Pinpoint the cell where the given text exists, returning its [X, Y] midpoint coordinate. 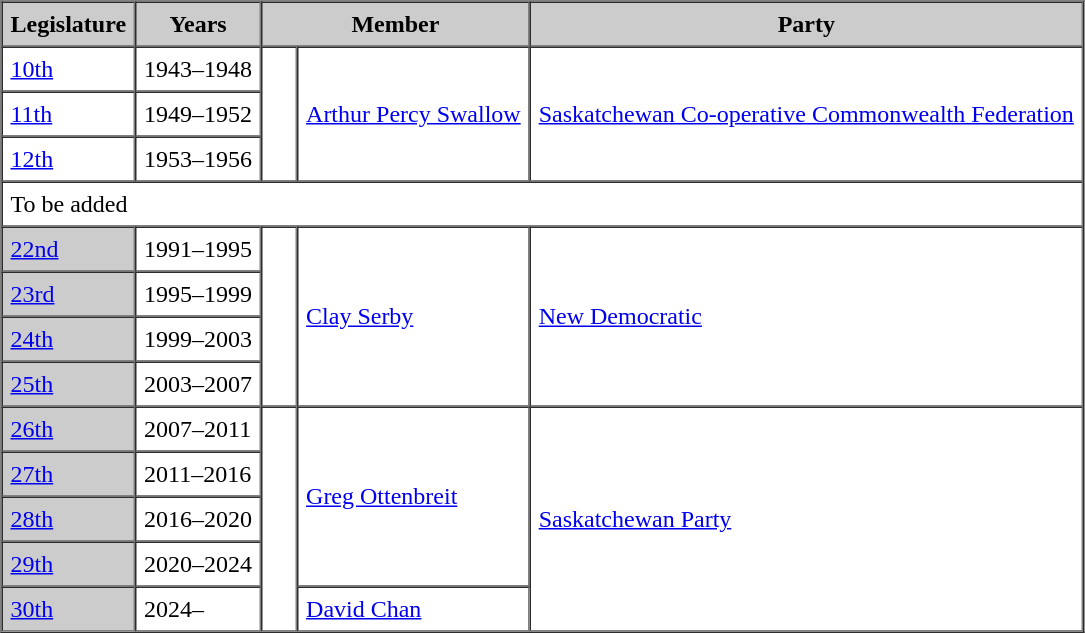
Clay Serby [414, 316]
1943–1948 [198, 68]
David Chan [414, 608]
Years [198, 24]
To be added [542, 204]
28th [69, 518]
30th [69, 608]
Party [806, 24]
26th [69, 428]
2011–2016 [198, 474]
Member [396, 24]
1949–1952 [198, 114]
1991–1995 [198, 248]
New Democratic [806, 316]
22nd [69, 248]
25th [69, 384]
23rd [69, 294]
2020–2024 [198, 564]
10th [69, 68]
12th [69, 158]
Greg Ottenbreit [414, 496]
24th [69, 338]
2007–2011 [198, 428]
2024– [198, 608]
Saskatchewan Co-operative Commonwealth Federation [806, 114]
29th [69, 564]
1953–1956 [198, 158]
2016–2020 [198, 518]
1995–1999 [198, 294]
27th [69, 474]
2003–2007 [198, 384]
Legislature [69, 24]
Saskatchewan Party [806, 518]
11th [69, 114]
Arthur Percy Swallow [414, 114]
1999–2003 [198, 338]
